Return the [x, y] coordinate for the center point of the cell that contains the specified text.  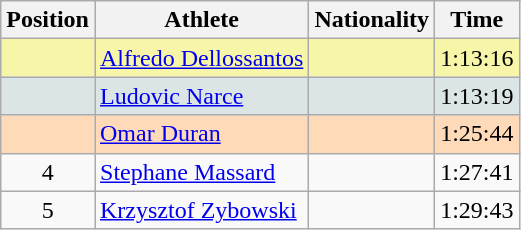
5 [48, 210]
Alfredo Dellossantos [201, 58]
Position [48, 20]
Time [477, 20]
Krzysztof Zybowski [201, 210]
Athlete [201, 20]
1:25:44 [477, 134]
Nationality [372, 20]
Ludovic Narce [201, 96]
1:29:43 [477, 210]
Stephane Massard [201, 172]
1:27:41 [477, 172]
4 [48, 172]
1:13:19 [477, 96]
Omar Duran [201, 134]
1:13:16 [477, 58]
